Pinpoint the cell where the given text exists, returning its (x, y) midpoint coordinate. 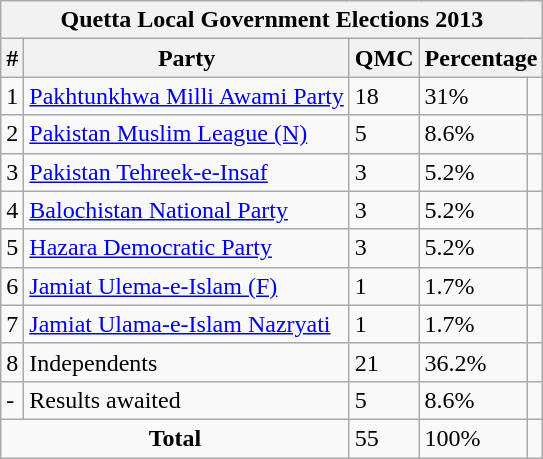
6 (12, 286)
21 (384, 362)
Pakhtunkhwa Milli Awami Party (187, 96)
Percentage (481, 58)
31% (473, 96)
4 (12, 210)
Jamiat Ulama-e-Islam Nazryati (187, 324)
# (12, 58)
Jamiat Ulema-e-Islam (F) (187, 286)
100% (473, 438)
- (12, 400)
36.2% (473, 362)
7 (12, 324)
55 (384, 438)
Results awaited (187, 400)
QMC (384, 58)
Total (176, 438)
8 (12, 362)
2 (12, 134)
Party (187, 58)
Independents (187, 362)
Balochistan National Party (187, 210)
Hazara Democratic Party (187, 248)
Pakistan Tehreek-e-Insaf (187, 172)
18 (384, 96)
Quetta Local Government Elections 2013 (272, 20)
Pakistan Muslim League (N) (187, 134)
